Scan for the cell matching the given text and deliver its [x, y] coordinate at center. 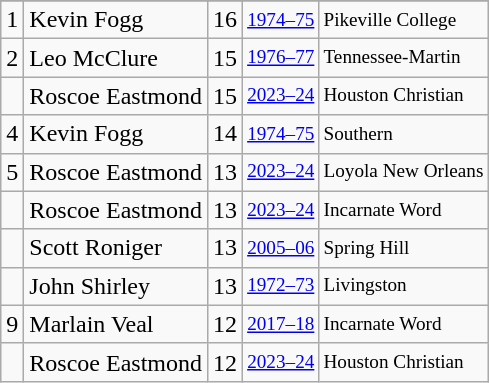
2017–18 [281, 324]
1972–73 [281, 286]
2005–06 [281, 248]
4 [12, 134]
Marlain Veal [116, 324]
Pikeville College [404, 20]
16 [226, 20]
Loyola New Orleans [404, 172]
Leo McClure [116, 58]
9 [12, 324]
5 [12, 172]
Scott Roniger [116, 248]
14 [226, 134]
John Shirley [116, 286]
Southern [404, 134]
2 [12, 58]
Spring Hill [404, 248]
Livingston [404, 286]
1 [12, 20]
Tennessee-Martin [404, 58]
1976–77 [281, 58]
